Detect which cell encompasses the target text, then output its (x, y) center coordinate. 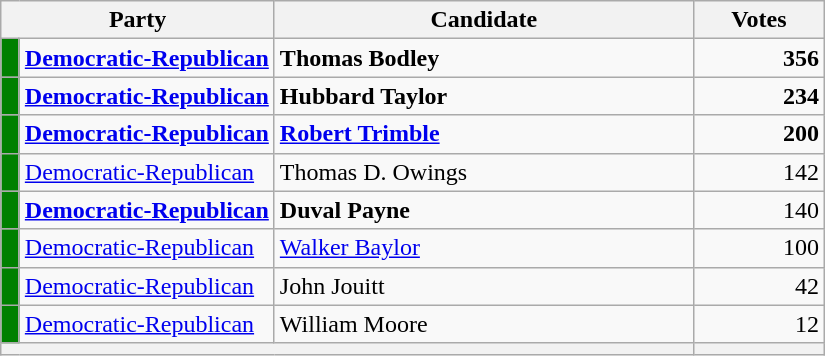
42 (758, 286)
12 (758, 324)
Thomas Bodley (484, 58)
Votes (758, 20)
Thomas D. Owings (484, 172)
234 (758, 96)
Candidate (484, 20)
Party (138, 20)
140 (758, 210)
Duval Payne (484, 210)
Walker Baylor (484, 248)
356 (758, 58)
100 (758, 248)
Robert Trimble (484, 134)
142 (758, 172)
William Moore (484, 324)
Hubbard Taylor (484, 96)
John Jouitt (484, 286)
200 (758, 134)
